Return the [x, y] coordinate for the center point of the cell that contains the specified text.  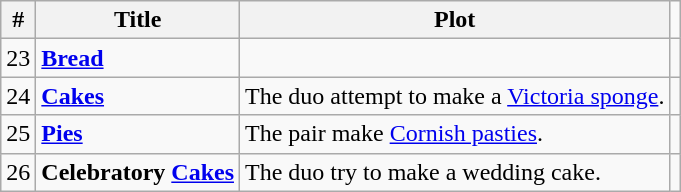
Plot [455, 20]
25 [18, 134]
24 [18, 96]
Bread [138, 58]
26 [18, 172]
Celebratory Cakes [138, 172]
Title [138, 20]
The duo try to make a wedding cake. [455, 172]
Pies [138, 134]
The pair make Cornish pasties. [455, 134]
Cakes [138, 96]
The duo attempt to make a Victoria sponge. [455, 96]
23 [18, 58]
# [18, 20]
